Search for the cell housing the specified text and yield its (x, y) center coordinate. 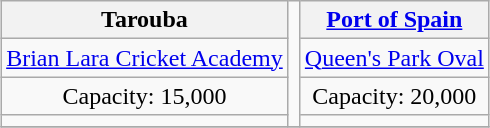
Queen's Park Oval (394, 58)
Capacity: 20,000 (394, 96)
Tarouba (145, 20)
Capacity: 15,000 (145, 96)
Brian Lara Cricket Academy (145, 58)
Port of Spain (394, 20)
